Search for the cell housing the specified text and yield its [X, Y] center coordinate. 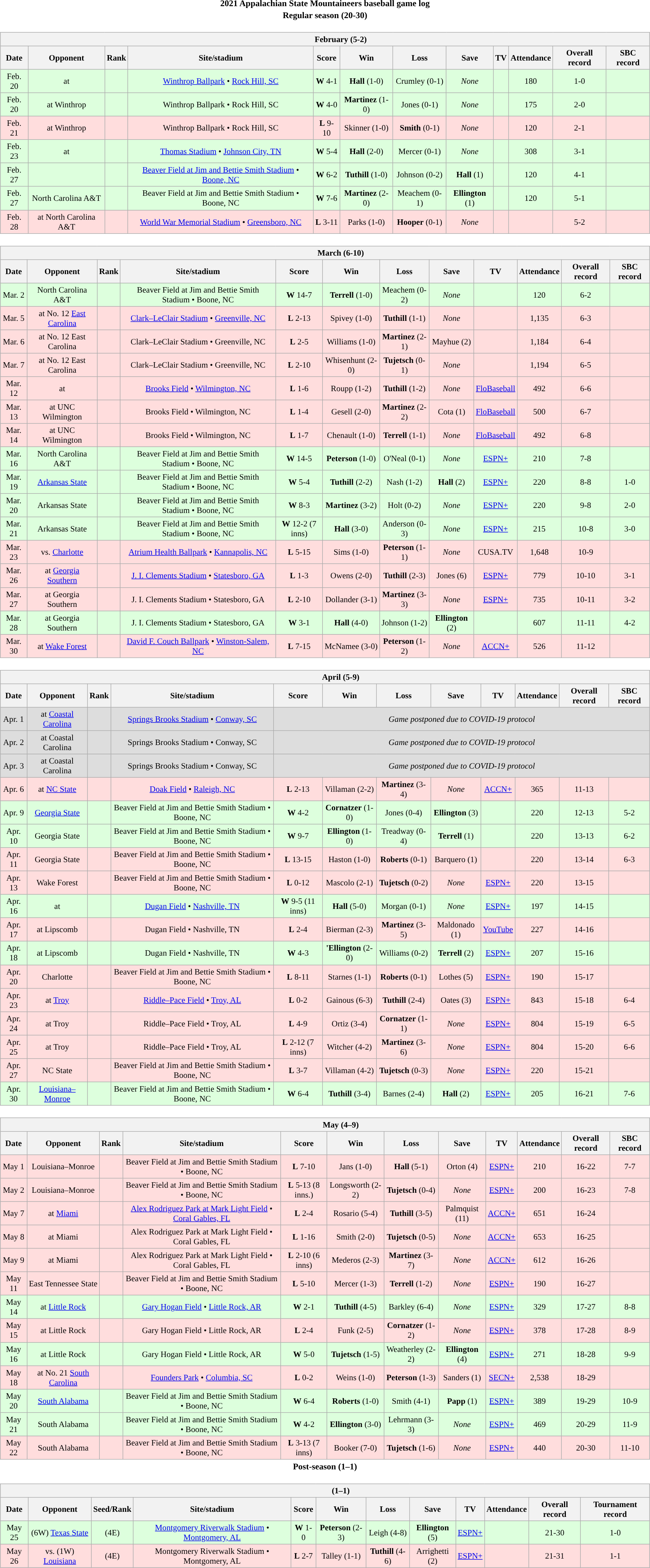
15-19 [584, 1023]
Gesell (2-0) [351, 412]
Crumley (0-1) [419, 81]
21-31 [555, 1556]
Martinez (3-3) [405, 599]
Jones (0-4) [403, 813]
Palmquist (11) [462, 1213]
6-7 [585, 412]
May 18 [14, 1378]
Mercer (1-3) [355, 1283]
Tuthill (3-5) [411, 1213]
L 1-16 [304, 1237]
Mayhue (2) [451, 342]
Spivey (1-0) [351, 318]
Lothes (5) [456, 977]
Smith (4-1) [411, 1401]
W 12-2 (7 inns) [299, 529]
19-29 [585, 1401]
Terrell (1-2) [411, 1283]
Mar. 14 [14, 435]
Whisenhunt (2-0) [351, 365]
Mar. 13 [14, 412]
Peterson (1-3) [411, 1378]
May 26 [15, 1556]
Anderson (0-3) [405, 529]
20-29 [585, 1424]
Weatherley (2-2) [411, 1354]
15-20 [584, 1047]
May 7 [14, 1213]
L 0-12 [298, 883]
March (6-10) [325, 253]
Feb. 21 [15, 128]
Williams (0-2) [403, 953]
735 [539, 599]
at North Carolina A&T [66, 222]
779 [539, 576]
843 [537, 1000]
Mar. 23 [14, 553]
Arrighetti (2) [433, 1556]
Apr. 24 [14, 1023]
Cornatzer (1-0) [350, 813]
11-11 [585, 623]
16-25 [585, 1237]
Feb. 23 [15, 152]
Martinez (1-0) [366, 104]
CUSA.TV [495, 553]
1,648 [539, 553]
10-8 [585, 529]
440 [540, 1447]
Apr. 23 [14, 1000]
Mar. 28 [14, 623]
Papp (1) [462, 1401]
389 [540, 1401]
Tujetsch (1-5) [355, 1354]
14-16 [584, 930]
Hooper (0-1) [419, 222]
vs. (1W) Louisiana [60, 1556]
Peterson (1-2) [405, 646]
9-9 [630, 1354]
2,538 [540, 1378]
11-13 [584, 789]
13-14 [584, 859]
Terrell (1-0) [351, 294]
World War Memorial Stadium • Greensboro, NC [221, 222]
200 [540, 1190]
Johnson (0-2) [419, 175]
O'Neal (0-1) [405, 458]
Tuthill (3-4) [350, 1093]
Maldonado (1) [456, 930]
17-27 [585, 1307]
15-17 [584, 977]
175 [531, 104]
McNamee (3-0) [351, 646]
11-10 [630, 1447]
Tujetsch (0-2) [403, 883]
May 9 [14, 1260]
W 2-1 [304, 1307]
May 21 [14, 1424]
Apr. 27 [14, 1070]
May 14 [14, 1307]
18-29 [585, 1378]
10-10 [585, 576]
526 [539, 646]
651 [540, 1213]
L 1-6 [299, 389]
2-1 [580, 128]
Bierman (2-3) [350, 930]
East Tennessee State [63, 1283]
W 9-7 [298, 836]
Wake Forest [57, 883]
W 6-2 [326, 175]
Hall (2-0) [366, 152]
Feb. 28 [15, 222]
Apr. 30 [14, 1093]
205 [537, 1093]
14-15 [584, 906]
Booker (7-0) [355, 1447]
500 [539, 412]
Mar. 21 [14, 529]
Peterson (1-0) [351, 458]
271 [540, 1354]
L 5-15 [299, 553]
Ellington (2) [451, 623]
653 [540, 1237]
612 [540, 1260]
Sims (1-0) [351, 553]
Johnson (1-2) [405, 623]
Sanders (1) [462, 1378]
Charlotte [57, 977]
Mar. 30 [14, 646]
1,184 [539, 342]
Haston (1-0) [350, 859]
8-9 [630, 1331]
Seed/Rank [112, 1509]
13-15 [584, 883]
Witcher (4-2) [350, 1047]
Villaman (2-2) [350, 789]
Meachem (0-2) [405, 294]
Smith (2-0) [355, 1237]
Hall (4-0) [351, 623]
1,194 [539, 365]
Ellington (1) [470, 198]
Martinez (2-2) [405, 412]
10-11 [585, 599]
Skinner (1-0) [366, 128]
Gainous (6-3) [350, 1000]
May 15 [14, 1331]
215 [539, 529]
W 1-0 [303, 1533]
365 [537, 789]
May 25 [15, 1533]
Longsworth (2-2) [355, 1190]
Hall (3-0) [351, 529]
Jones (0-1) [419, 104]
16-23 [585, 1190]
Mar. 20 [14, 505]
Terrell (1) [456, 836]
13-13 [584, 836]
Roupp (1-2) [351, 389]
'Ellington (2-0) [350, 953]
11-9 [630, 1424]
Ellington (3-0) [355, 1424]
Tournament record [615, 1509]
Owens (2-0) [351, 576]
Tuthill (4-6) [388, 1556]
Apr. 25 [14, 1047]
Tuthill (1-2) [405, 389]
L 2-10 (6 inns) [304, 1260]
Tuthill (1-1) [405, 318]
Tujetsch (0-1) [405, 365]
16-22 [585, 1167]
Starnes (1-1) [350, 977]
L 3-13 (7 inns) [304, 1447]
3-0 [630, 529]
L 9-10 [326, 128]
Mar. 5 [14, 318]
Apr. 10 [14, 836]
May 22 [14, 1447]
Apr. 3 [14, 766]
Founders Park • Columbia, SC [202, 1378]
18-28 [585, 1354]
YouTube [498, 930]
Tuthill (1-0) [366, 175]
W 14-7 [299, 294]
(6W) Texas State [60, 1533]
L 2-7 [303, 1556]
W 8-3 [299, 505]
Martinez (2-0) [366, 198]
Hall (1-0) [366, 81]
20-30 [585, 1447]
L 7-15 [299, 646]
May 8 [14, 1237]
W 9-5 (11 inns) [298, 906]
Thomas Stadium • Johnson City, TN [221, 152]
7-7 [630, 1167]
L 3-7 [298, 1070]
197 [537, 906]
Tujetsch (0-5) [411, 1237]
L 8-11 [298, 977]
Apr. 20 [14, 977]
April (5-9) [325, 677]
1-1 [615, 1556]
L 13-15 [298, 859]
David F. Couch Ballpark • Winston-Salem, NC [198, 646]
Treadway (0-4) [403, 836]
Meachem (0-1) [419, 198]
L 4-9 [298, 1023]
Mascolo (2-1) [350, 883]
Cota (1) [451, 412]
L 2-12 (7 inns) [298, 1047]
Tujetsch (1-6) [411, 1447]
Apr. 9 [14, 813]
9-8 [585, 505]
Hall (5-0) [350, 906]
15-21 [584, 1070]
Apr. 6 [14, 789]
Parks (1-0) [366, 222]
Dollander (3-1) [351, 599]
NC State [57, 1070]
16-24 [585, 1213]
Talley (1-1) [341, 1556]
W 4-0 [326, 104]
Mar. 6 [14, 342]
16-26 [585, 1260]
Lehrmann (3-3) [411, 1424]
Peterson (2-3) [341, 1533]
L 2-5 [299, 342]
Cornatzer (1-1) [403, 1023]
Tuthill (2-4) [403, 1000]
Nash (1-2) [405, 482]
Martinez (2-1) [405, 342]
Martinez (3-2) [351, 505]
Martinez (3-4) [403, 789]
at No. 21 South Carolina [63, 1378]
Jones (6) [451, 576]
17-28 [585, 1331]
Martinez (3-7) [411, 1260]
at NC State [57, 789]
Tujetsch (0-3) [403, 1070]
L 3-11 [326, 222]
Martinez (3-6) [403, 1047]
378 [540, 1331]
Oates (3) [456, 1000]
Smith (0-1) [419, 128]
Terrell (1-1) [405, 435]
May 11 [14, 1283]
L 7-10 [304, 1167]
Chenault (1-0) [351, 435]
Barquero (1) [456, 859]
Apr. 11 [14, 859]
207 [537, 953]
4-2 [630, 623]
Apr. 18 [14, 953]
Weins (1-0) [355, 1378]
21-30 [555, 1533]
11-12 [585, 646]
Atrium Health Ballpark • Kannapolis, NC [198, 553]
1,135 [539, 318]
Tuthill (2-2) [351, 482]
4-1 [580, 175]
6-8 [585, 435]
Mar. 27 [14, 599]
SECN+ [502, 1378]
16-27 [585, 1283]
Tujetsch (0-4) [411, 1190]
Peterson (1-1) [405, 553]
5-1 [580, 198]
Mar. 16 [14, 458]
W 14-5 [299, 458]
180 [531, 81]
329 [540, 1307]
Terrell (2) [456, 953]
Ellington (1-0) [350, 836]
Funk (2-5) [355, 1331]
Ellington (5) [433, 1533]
W 4-3 [298, 953]
W 7-6 [326, 198]
Mederos (2-3) [355, 1260]
May 2 [14, 1190]
12-13 [584, 813]
469 [540, 1424]
May (4–9) [325, 1125]
15-16 [584, 953]
L 5-10 [304, 1283]
Mar. 19 [14, 482]
Apr. 2 [14, 742]
February (5-2) [325, 39]
Martinez (3-5) [403, 930]
Rosario (5-4) [355, 1213]
(1–1) [325, 1490]
L 1-3 [299, 576]
227 [537, 930]
Mar. 26 [14, 576]
16-21 [584, 1093]
W 4-1 [326, 81]
Villaman (4-2) [350, 1070]
308 [531, 152]
Mar. 2 [14, 294]
L 1-4 [299, 412]
Apr. 1 [14, 719]
Tuthill (4-5) [355, 1307]
Mar. 12 [14, 389]
vs. Charlotte [62, 553]
L 1-7 [299, 435]
Morgan (0-1) [403, 906]
Holt (0-2) [405, 505]
3-2 [630, 599]
7-6 [630, 1093]
W 3-1 [299, 623]
Hall (1) [470, 175]
Roberts (1-0) [355, 1401]
Doak Field • Raleigh, NC [192, 789]
W 5-0 [304, 1354]
Hall (5-1) [411, 1167]
Apr. 16 [14, 906]
Orton (4) [462, 1167]
Ellington (3) [456, 813]
Mar. 7 [14, 365]
Cornatzer (1-2) [411, 1331]
607 [539, 623]
Barkley (6-4) [411, 1307]
Tuthill (2-3) [405, 576]
May 20 [14, 1401]
Barnes (2-4) [403, 1093]
Mercer (0-1) [419, 152]
Williams (1-0) [351, 342]
L 5-13 (8 inns.) [304, 1190]
Apr. 17 [14, 930]
Jans (1-0) [355, 1167]
Leigh (4-8) [388, 1533]
15-18 [584, 1000]
at Wake Forest [62, 646]
Apr. 13 [14, 883]
Ortiz (3-4) [350, 1023]
May 1 [14, 1167]
Ellington (4) [462, 1354]
May 16 [14, 1354]
